From the cell containing the given text, extract its center point as [X, Y] coordinate. 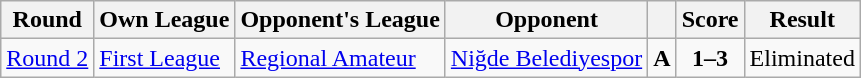
Opponent's League [340, 20]
Niğde Belediyespor [546, 58]
First League [164, 58]
1–3 [710, 58]
Round 2 [48, 58]
Result [802, 20]
Round [48, 20]
Score [710, 20]
A [662, 58]
Regional Amateur [340, 58]
Own League [164, 20]
Eliminated [802, 58]
Opponent [546, 20]
